Output the [x, y] coordinate of the center of the cell containing the given text.  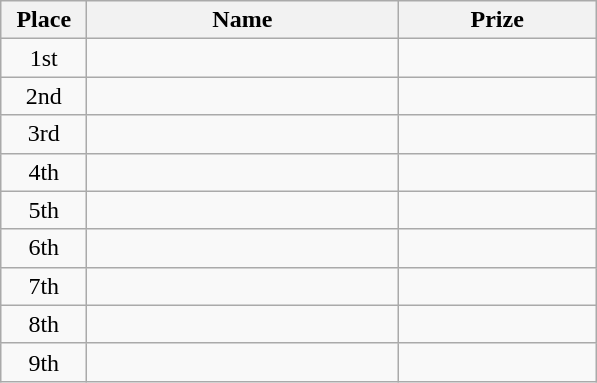
8th [44, 324]
Name [242, 20]
4th [44, 172]
9th [44, 362]
1st [44, 58]
2nd [44, 96]
3rd [44, 134]
Prize [498, 20]
6th [44, 248]
7th [44, 286]
5th [44, 210]
Place [44, 20]
